Capture the cell that displays the provided text and extract its (x, y) central coordinate. 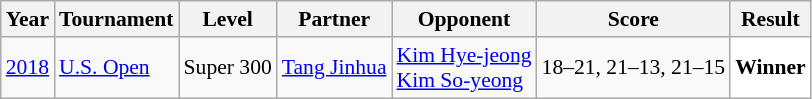
Winner (770, 68)
Partner (334, 19)
U.S. Open (116, 68)
Tang Jinhua (334, 68)
18–21, 21–13, 21–15 (634, 68)
Super 300 (228, 68)
Kim Hye-jeong Kim So-yeong (464, 68)
Score (634, 19)
Level (228, 19)
Year (28, 19)
Tournament (116, 19)
2018 (28, 68)
Result (770, 19)
Opponent (464, 19)
